For the text-containing cell, return its midpoint in (X, Y) coordinate format. 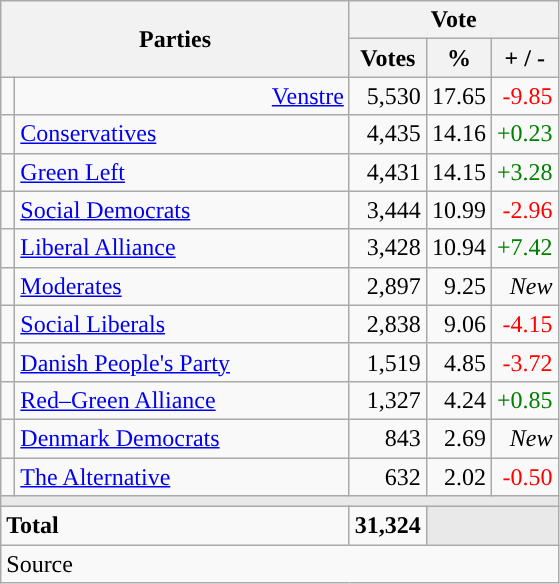
-3.72 (524, 362)
+ / - (524, 58)
Social Democrats (182, 210)
2,897 (388, 286)
Green Left (182, 172)
Total (176, 526)
-2.96 (524, 210)
Votes (388, 58)
Social Liberals (182, 324)
2.69 (458, 438)
843 (388, 438)
31,324 (388, 526)
17.65 (458, 96)
-0.50 (524, 477)
4.85 (458, 362)
14.16 (458, 134)
10.99 (458, 210)
4.24 (458, 400)
10.94 (458, 248)
% (458, 58)
4,435 (388, 134)
14.15 (458, 172)
3,444 (388, 210)
1,519 (388, 362)
2.02 (458, 477)
3,428 (388, 248)
9.25 (458, 286)
4,431 (388, 172)
1,327 (388, 400)
2,838 (388, 324)
+0.23 (524, 134)
+7.42 (524, 248)
-9.85 (524, 96)
+3.28 (524, 172)
Venstre (182, 96)
Liberal Alliance (182, 248)
Source (280, 564)
Danish People's Party (182, 362)
+0.85 (524, 400)
Vote (454, 20)
Conservatives (182, 134)
5,530 (388, 96)
-4.15 (524, 324)
Moderates (182, 286)
Parties (176, 39)
Denmark Democrats (182, 438)
The Alternative (182, 477)
632 (388, 477)
9.06 (458, 324)
Red–Green Alliance (182, 400)
